Search for the cell housing the specified text and yield its [x, y] center coordinate. 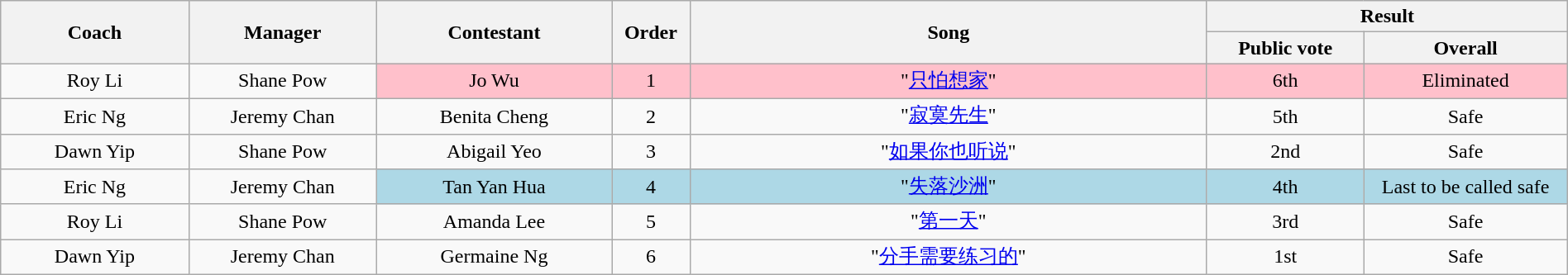
Contestant [494, 32]
Song [948, 32]
3rd [1285, 221]
"分手需要练习的" [948, 258]
1 [652, 81]
"第一天" [948, 221]
5 [652, 221]
Overall [1465, 48]
Abigail Yeo [494, 152]
Public vote [1285, 48]
2nd [1285, 152]
6 [652, 258]
Eliminated [1465, 81]
5th [1285, 116]
Coach [94, 32]
3 [652, 152]
6th [1285, 81]
4th [1285, 187]
Last to be called safe [1465, 187]
Result [1387, 17]
1st [1285, 258]
4 [652, 187]
"只怕想家" [948, 81]
Manager [283, 32]
Order [652, 32]
2 [652, 116]
Tan Yan Hua [494, 187]
Amanda Lee [494, 221]
"失落沙洲" [948, 187]
Jo Wu [494, 81]
"寂寞先生" [948, 116]
"如果你也听说" [948, 152]
Benita Cheng [494, 116]
Germaine Ng [494, 258]
